Pinpoint the cell where the given text exists, returning its [X, Y] midpoint coordinate. 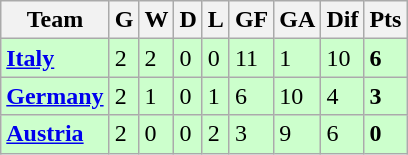
Germany [55, 96]
Italy [55, 58]
Dif [342, 20]
L [216, 20]
Team [55, 20]
11 [251, 58]
GA [298, 20]
D [188, 20]
4 [342, 96]
G [124, 20]
9 [298, 134]
GF [251, 20]
Austria [55, 134]
Pts [386, 20]
W [156, 20]
